Find where the given text appears and provide that cell's center as (X, Y) coordinate. 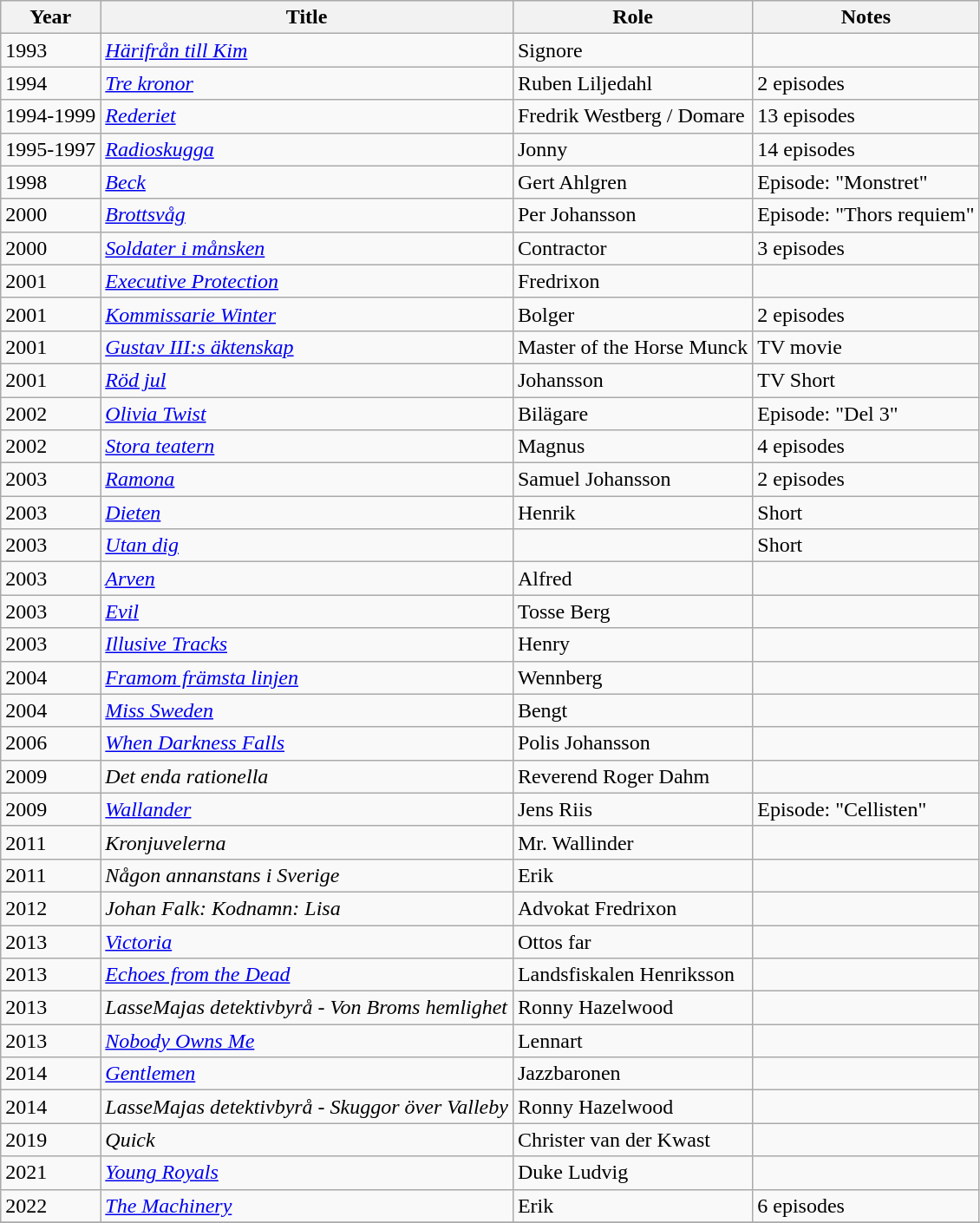
Episode: "Monstret" (866, 182)
Year (50, 17)
Landsfiskalen Henriksson (632, 975)
Per Johansson (632, 215)
Bilägare (632, 414)
Lennart (632, 1041)
Kronjuvelerna (307, 842)
6 episodes (866, 1206)
Advokat Fredrixon (632, 908)
TV Short (866, 380)
Illusive Tracks (307, 644)
Victoria (307, 941)
Jens Riis (632, 809)
Evil (307, 611)
TV movie (866, 347)
Henrik (632, 513)
Ottos far (632, 941)
Episode: "Del 3" (866, 414)
Soldater i månsken (307, 248)
Contractor (632, 248)
1994-1999 (50, 116)
Signore (632, 50)
Bolger (632, 314)
Jonny (632, 149)
Duke Ludvig (632, 1173)
14 episodes (866, 149)
Utan dig (307, 546)
1998 (50, 182)
Tre kronor (307, 83)
Wallander (307, 809)
Master of the Horse Munck (632, 347)
1993 (50, 50)
Gert Ahlgren (632, 182)
Bengt (632, 710)
Någon annanstans i Sverige (307, 875)
Mr. Wallinder (632, 842)
Fredrik Westberg / Domare (632, 116)
Johan Falk: Kodnamn: Lisa (307, 908)
When Darkness Falls (307, 743)
Christer van der Kwast (632, 1140)
Ramona (307, 480)
Samuel Johansson (632, 480)
2012 (50, 908)
Notes (866, 17)
Nobody Owns Me (307, 1041)
Röd jul (307, 380)
1994 (50, 83)
The Machinery (307, 1206)
Arven (307, 579)
Brottsvåg (307, 215)
Reverend Roger Dahm (632, 776)
Tosse Berg (632, 611)
Miss Sweden (307, 710)
Ruben Liljedahl (632, 83)
Olivia Twist (307, 414)
Episode: "Thors requiem" (866, 215)
Henry (632, 644)
Det enda rationella (307, 776)
Executive Protection (307, 281)
1995-1997 (50, 149)
Quick (307, 1140)
Johansson (632, 380)
Fredrixon (632, 281)
Episode: "Cellisten" (866, 809)
Magnus (632, 447)
4 episodes (866, 447)
Härifrån till Kim (307, 50)
Echoes from the Dead (307, 975)
Gustav III:s äktenskap (307, 347)
Role (632, 17)
13 episodes (866, 116)
Framom främsta linjen (307, 677)
Radioskugga (307, 149)
Title (307, 17)
Polis Johansson (632, 743)
Kommissarie Winter (307, 314)
Rederiet (307, 116)
Stora teatern (307, 447)
Wennberg (632, 677)
Jazzbaronen (632, 1074)
3 episodes (866, 248)
Dieten (307, 513)
LasseMajas detektivbyrå - Skuggor över Valleby (307, 1107)
LasseMajas detektivbyrå - Von Broms hemlighet (307, 1008)
Gentlemen (307, 1074)
2006 (50, 743)
2019 (50, 1140)
Alfred (632, 579)
2021 (50, 1173)
Young Royals (307, 1173)
Beck (307, 182)
2022 (50, 1206)
